For the text-containing cell, return its midpoint in [X, Y] coordinate format. 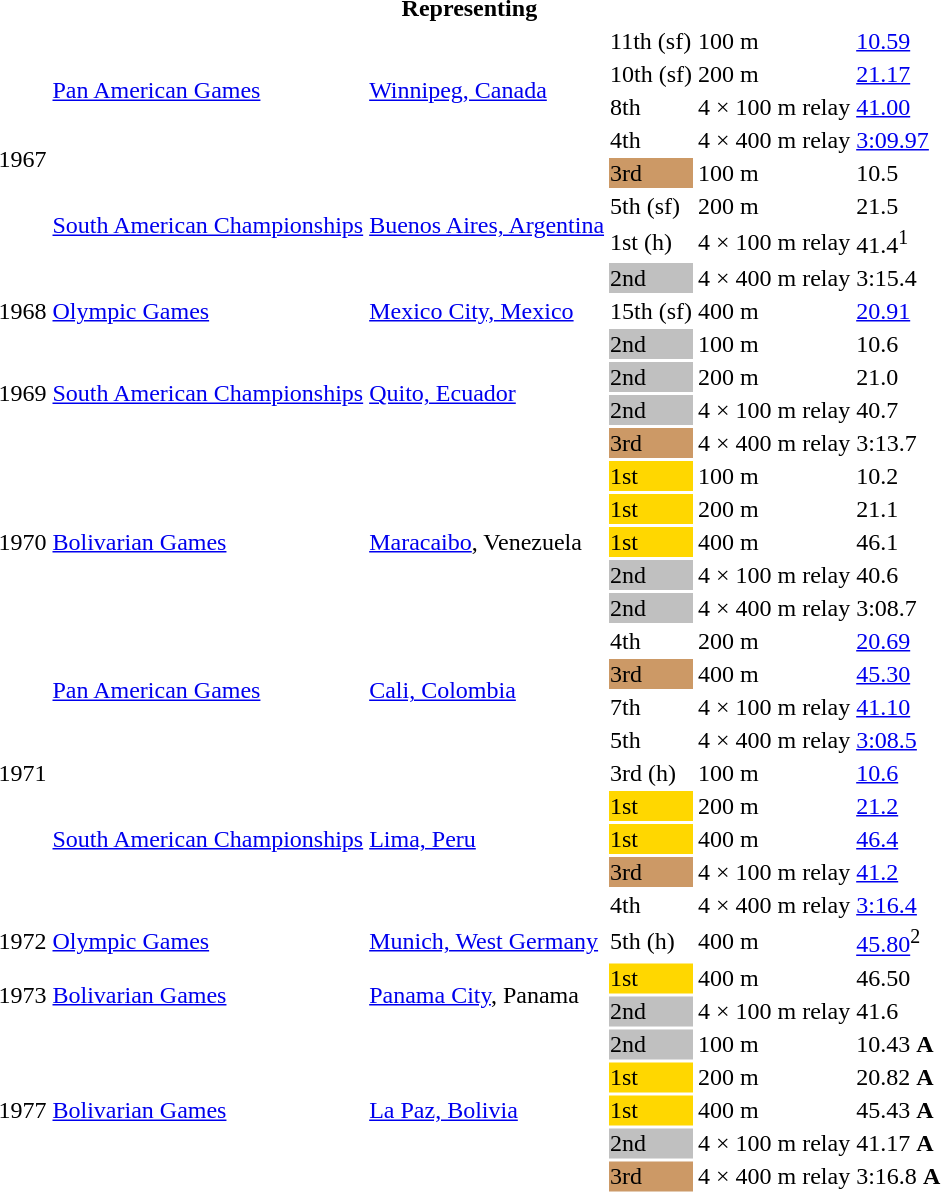
Maracaibo, Venezuela [487, 542]
Winnipeg, Canada [487, 90]
Buenos Aires, Argentina [487, 226]
7th [652, 707]
La Paz, Bolivia [487, 1110]
11th (sf) [652, 41]
Munich, West Germany [487, 941]
15th (sf) [652, 311]
5th (sf) [652, 206]
Lima, Peru [487, 839]
8th [652, 107]
Mexico City, Mexico [487, 311]
3rd (h) [652, 773]
Quito, Ecuador [487, 394]
Panama City, Panama [487, 994]
5th [652, 740]
5th (h) [652, 941]
Cali, Colombia [487, 690]
10th (sf) [652, 74]
1st (h) [652, 242]
